Return the (x, y) coordinate for the center point of the cell that contains the specified text.  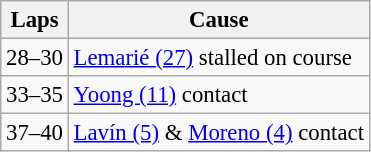
Cause (218, 20)
28–30 (35, 58)
Yoong (11) contact (218, 95)
37–40 (35, 133)
Lemarié (27) stalled on course (218, 58)
Lavín (5) & Moreno (4) contact (218, 133)
33–35 (35, 95)
Laps (35, 20)
